From the cell containing the given text, extract its center point as (x, y) coordinate. 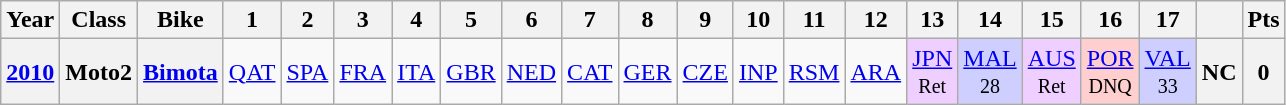
CZE (705, 72)
QAT (252, 72)
Pts (1264, 20)
CAT (590, 72)
0 (1264, 72)
MAL28 (990, 72)
8 (648, 20)
JPNRet (932, 72)
17 (1168, 20)
NC (1219, 72)
2010 (30, 72)
6 (531, 20)
INP (758, 72)
14 (990, 20)
Class (99, 20)
7 (590, 20)
13 (932, 20)
10 (758, 20)
PORDNQ (1110, 72)
GER (648, 72)
11 (814, 20)
16 (1110, 20)
ARA (876, 72)
FRA (363, 72)
2 (308, 20)
Moto2 (99, 72)
Year (30, 20)
VAL33 (1168, 72)
Bimota (181, 72)
4 (416, 20)
1 (252, 20)
RSM (814, 72)
ITA (416, 72)
AUSRet (1052, 72)
5 (471, 20)
3 (363, 20)
GBR (471, 72)
Bike (181, 20)
12 (876, 20)
NED (531, 72)
15 (1052, 20)
SPA (308, 72)
9 (705, 20)
